Identify which cell holds the provided text, then report its [X, Y] central coordinate. 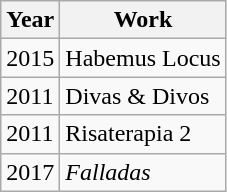
Work [143, 20]
2017 [30, 172]
Divas & Divos [143, 96]
Risaterapia 2 [143, 134]
2015 [30, 58]
Habemus Locus [143, 58]
Year [30, 20]
Falladas [143, 172]
